For the text-containing cell, return its midpoint in [x, y] coordinate format. 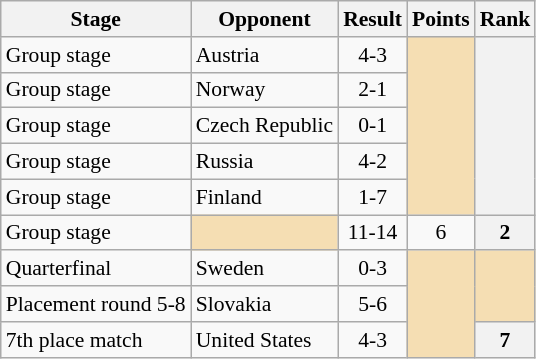
Slovakia [264, 304]
6 [441, 233]
Placement round 5-8 [96, 304]
1-7 [372, 197]
5-6 [372, 304]
0-1 [372, 126]
Norway [264, 90]
Quarterfinal [96, 269]
Opponent [264, 19]
Rank [506, 19]
11-14 [372, 233]
Result [372, 19]
7th place match [96, 340]
Russia [264, 162]
7 [506, 340]
4-2 [372, 162]
2-1 [372, 90]
Finland [264, 197]
Points [441, 19]
2 [506, 233]
United States [264, 340]
Czech Republic [264, 126]
0-3 [372, 269]
Sweden [264, 269]
Austria [264, 55]
Stage [96, 19]
